Return (X, Y) of the center of cell containing provided text 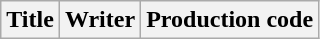
Production code (230, 20)
Writer (100, 20)
Title (30, 20)
